Output the [X, Y] coordinate of the center of the cell containing the given text.  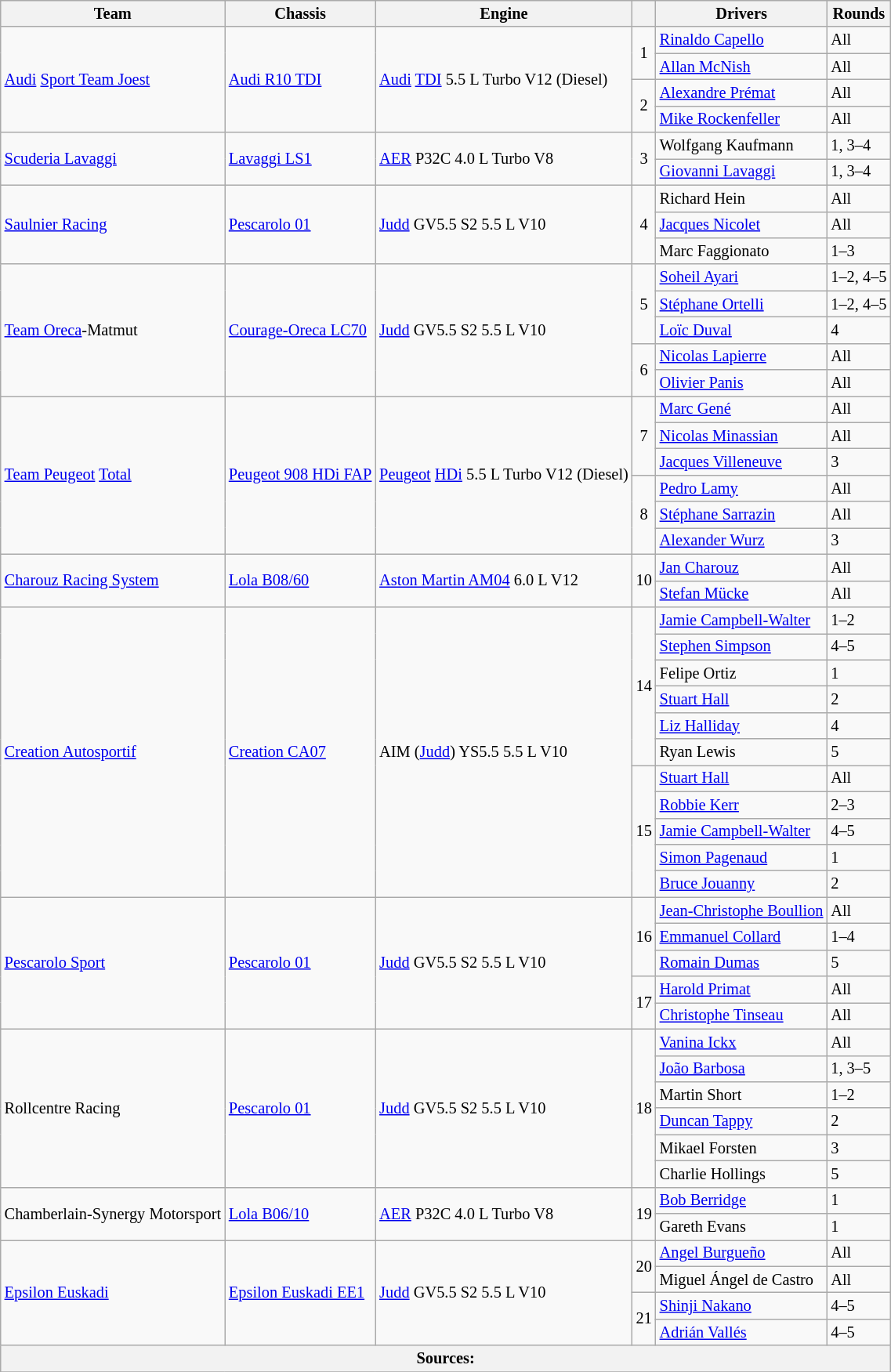
15 [644, 831]
Ryan Lewis [741, 752]
Peugeot HDi 5.5 L Turbo V12 (Diesel) [503, 475]
Olivier Panis [741, 383]
Richard Hein [741, 198]
1, 3–5 [859, 1069]
Mikael Forsten [741, 1148]
Courage-Oreca LC70 [300, 330]
Vanina Ickx [741, 1042]
Felipe Ortiz [741, 673]
19 [644, 1213]
Mike Rockenfeller [741, 119]
Marc Faggionato [741, 251]
6 [644, 370]
Rinaldo Capello [741, 40]
Rounds [859, 13]
Charlie Hollings [741, 1174]
Audi Sport Team Joest [113, 80]
Stefan Mücke [741, 594]
Charouz Racing System [113, 580]
Chamberlain-Synergy Motorsport [113, 1213]
1–3 [859, 251]
Rollcentre Racing [113, 1108]
Team Oreca-Matmut [113, 330]
Nicolas Minassian [741, 436]
Stephen Simpson [741, 646]
Romain Dumas [741, 963]
Angel Burgueño [741, 1253]
8 [644, 514]
Peugeot 908 HDi FAP [300, 475]
2–3 [859, 805]
Alexander Wurz [741, 541]
14 [644, 686]
Pedro Lamy [741, 488]
18 [644, 1108]
Stéphane Sarrazin [741, 515]
Lola B06/10 [300, 1213]
Christophe Tinseau [741, 1015]
Sources: [446, 1359]
Giovanni Lavaggi [741, 172]
Robbie Kerr [741, 805]
Wolfgang Kaufmann [741, 146]
Engine [503, 13]
Team Peugeot Total [113, 475]
Adrián Vallés [741, 1332]
Marc Gené [741, 409]
1–4 [859, 936]
Gareth Evans [741, 1227]
Jacques Nicolet [741, 225]
Simon Pagenaud [741, 857]
Loïc Duval [741, 330]
Bob Berridge [741, 1200]
20 [644, 1266]
Saulnier Racing [113, 224]
Duncan Tappy [741, 1121]
João Barbosa [741, 1069]
Jean-Christophe Boullion [741, 910]
10 [644, 580]
Emmanuel Collard [741, 936]
17 [644, 1003]
Jan Charouz [741, 567]
Aston Martin AM04 6.0 L V12 [503, 580]
Scuderia Lavaggi [113, 158]
Miguel Ángel de Castro [741, 1280]
Martin Short [741, 1095]
Allan McNish [741, 67]
Shinji Nakano [741, 1306]
16 [644, 937]
Epsilon Euskadi [113, 1293]
Lola B08/60 [300, 580]
Alexandre Prémat [741, 92]
Bruce Jouanny [741, 884]
Harold Primat [741, 990]
Nicolas Lapierre [741, 357]
Audi R10 TDI [300, 80]
Audi TDI 5.5 L Turbo V12 (Diesel) [503, 80]
7 [644, 436]
Team [113, 13]
Creation Autosportif [113, 751]
Stéphane Ortelli [741, 304]
AIM (Judd) YS5.5 5.5 L V10 [503, 751]
Chassis [300, 13]
Lavaggi LS1 [300, 158]
Soheil Ayari [741, 277]
Jacques Villeneuve [741, 462]
Creation CA07 [300, 751]
Epsilon Euskadi EE1 [300, 1293]
21 [644, 1320]
Liz Halliday [741, 726]
Pescarolo Sport [113, 963]
Drivers [741, 13]
